Determine the [x, y] coordinate at the center of the cell enclosing the given text.  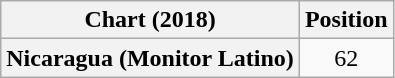
Position [346, 20]
Nicaragua (Monitor Latino) [150, 58]
Chart (2018) [150, 20]
62 [346, 58]
